Pinpoint the cell where the given text exists, returning its (x, y) midpoint coordinate. 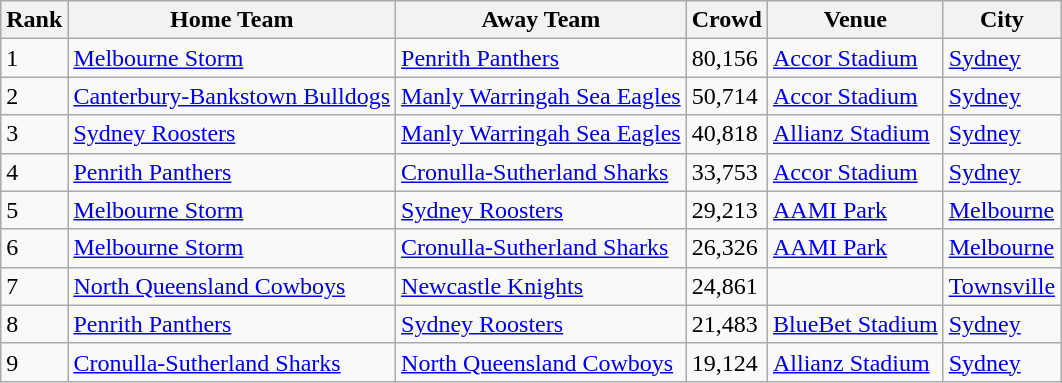
BlueBet Stadium (855, 324)
Rank (34, 20)
1 (34, 58)
Canterbury-Bankstown Bulldogs (232, 96)
Away Team (542, 20)
21,483 (726, 324)
3 (34, 134)
80,156 (726, 58)
19,124 (726, 362)
7 (34, 286)
40,818 (726, 134)
Newcastle Knights (542, 286)
9 (34, 362)
Home Team (232, 20)
Venue (855, 20)
26,326 (726, 248)
29,213 (726, 210)
50,714 (726, 96)
5 (34, 210)
4 (34, 172)
City (1002, 20)
24,861 (726, 286)
6 (34, 248)
2 (34, 96)
Crowd (726, 20)
8 (34, 324)
Townsville (1002, 286)
33,753 (726, 172)
